Detect which cell encompasses the target text, then output its (x, y) center coordinate. 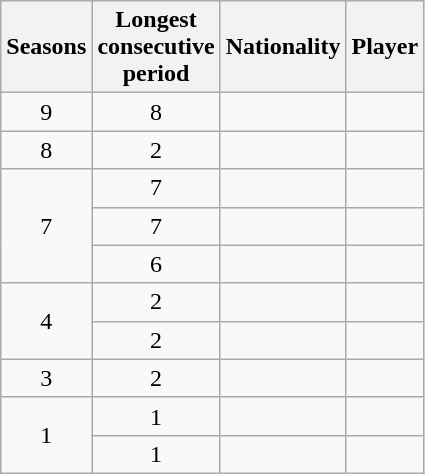
9 (46, 112)
3 (46, 378)
Nationality (283, 47)
6 (156, 264)
Longest consecutive period (156, 47)
Seasons (46, 47)
Player (385, 47)
4 (46, 321)
